Identify which cell holds the provided text, then report its (x, y) central coordinate. 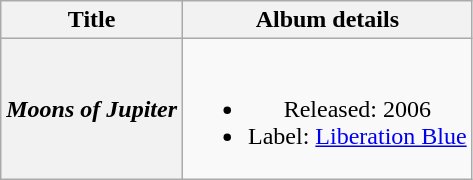
Title (92, 20)
Released: 2006Label: Liberation Blue (328, 109)
Moons of Jupiter (92, 109)
Album details (328, 20)
